Find where the given text appears and provide that cell's center as (X, Y) coordinate. 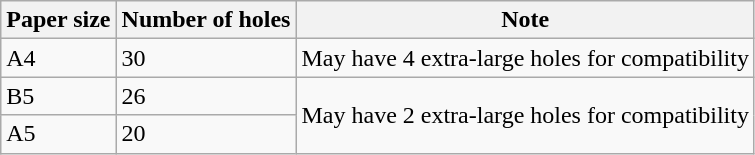
A4 (58, 58)
Paper size (58, 20)
A5 (58, 134)
30 (206, 58)
May have 2 extra-large holes for compatibility (525, 115)
B5 (58, 96)
Note (525, 20)
26 (206, 96)
Number of holes (206, 20)
20 (206, 134)
May have 4 extra-large holes for compatibility (525, 58)
